Determine the [X, Y] coordinate at the center of the cell enclosing the given text.  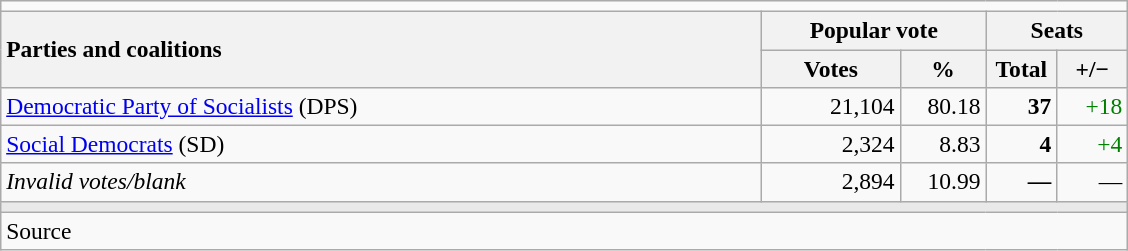
4 [1022, 144]
8.83 [943, 144]
2,324 [831, 144]
Parties and coalitions [382, 49]
Popular vote [874, 30]
Invalid votes/blank [382, 182]
Social Democrats (SD) [382, 144]
+/− [1092, 68]
37 [1022, 106]
Source [564, 231]
Seats [1057, 30]
10.99 [943, 182]
+4 [1092, 144]
Votes [831, 68]
2,894 [831, 182]
80.18 [943, 106]
% [943, 68]
Total [1022, 68]
21,104 [831, 106]
Democratic Party of Socialists (DPS) [382, 106]
+18 [1092, 106]
